Pinpoint the cell where the given text exists, returning its (X, Y) midpoint coordinate. 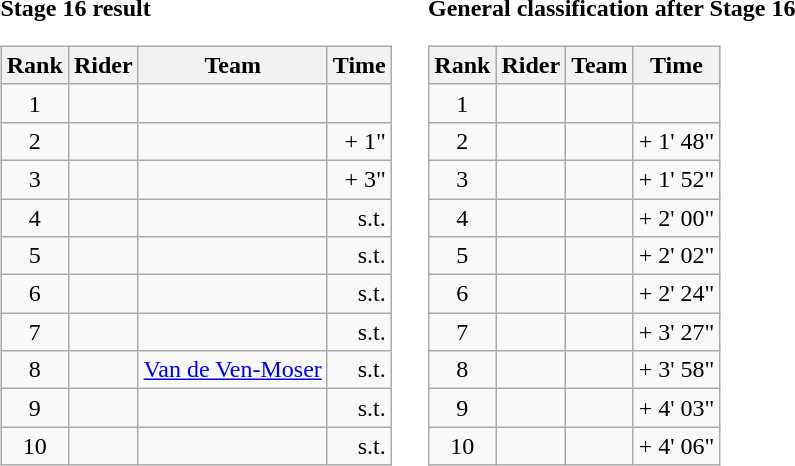
+ 2' 00" (676, 217)
+ 1" (359, 141)
Van de Ven-Moser (232, 370)
+ 4' 03" (676, 408)
+ 2' 24" (676, 294)
+ 3" (359, 179)
+ 4' 06" (676, 446)
+ 1' 48" (676, 141)
+ 2' 02" (676, 256)
+ 3' 27" (676, 332)
+ 1' 52" (676, 179)
+ 3' 58" (676, 370)
